Locate the cell with the specified text and output its (x, y) center coordinate. 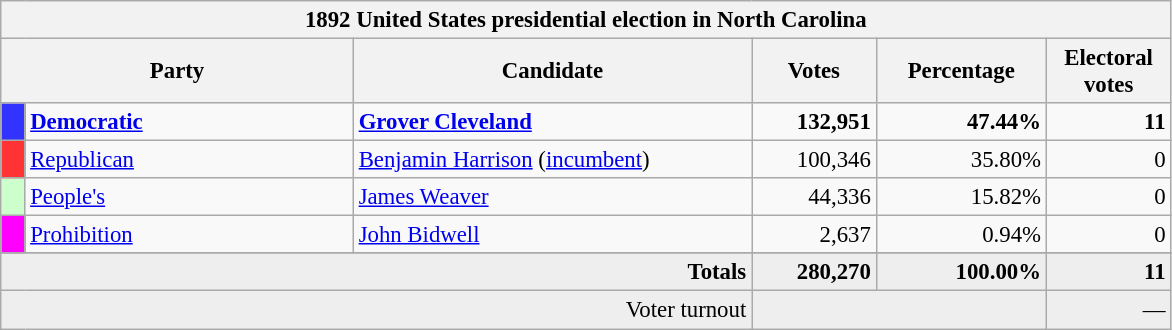
280,270 (814, 273)
Percentage (961, 72)
132,951 (814, 122)
People's (189, 197)
100.00% (961, 273)
2,637 (814, 235)
Voter turnout (376, 310)
Totals (376, 273)
James Weaver (552, 197)
Prohibition (189, 235)
15.82% (961, 197)
Candidate (552, 72)
John Bidwell (552, 235)
35.80% (961, 160)
Democratic (189, 122)
44,336 (814, 197)
47.44% (961, 122)
0.94% (961, 235)
Electoral votes (1108, 72)
Benjamin Harrison (incumbent) (552, 160)
100,346 (814, 160)
Grover Cleveland (552, 122)
— (1108, 310)
1892 United States presidential election in North Carolina (586, 20)
Republican (189, 160)
Party (178, 72)
Votes (814, 72)
